Return the [x, y] coordinate for the center point of the cell that contains the specified text.  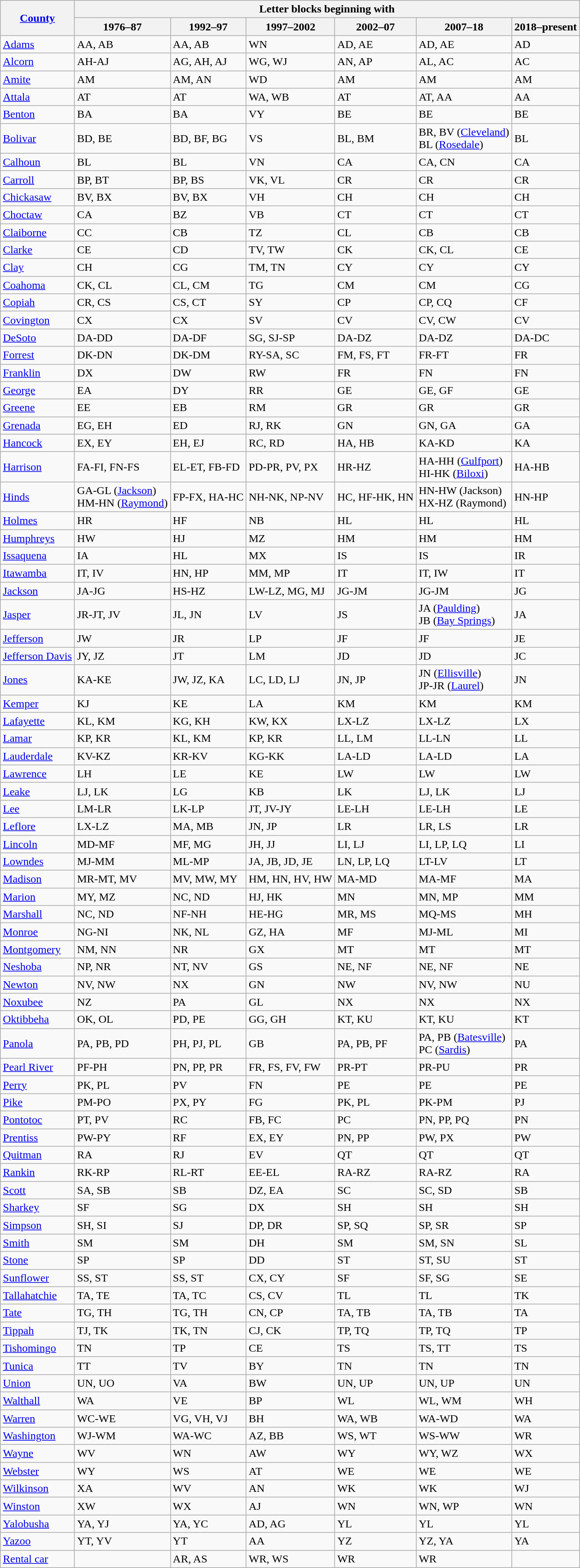
GS [290, 967]
PX, PY [208, 1102]
FR-FT [464, 355]
Grenada [38, 425]
WD [290, 79]
George [38, 390]
RM [290, 408]
BP, BT [122, 179]
EE [122, 408]
LT-LV [464, 862]
RF [208, 1137]
CS, CV [290, 1295]
SE [545, 1278]
HA-HB [545, 467]
Lowndes [38, 862]
PN, PP, PR [208, 1067]
LL-LN [464, 739]
MM [545, 897]
JE [545, 638]
JA (Paulding)JB (Bay Springs) [464, 614]
LI, LJ [375, 844]
NU [545, 984]
BD, BE [122, 138]
TV [208, 1365]
NG-NI [122, 932]
Stone [38, 1260]
CS, CT [208, 303]
Montgomery [38, 949]
Tate [38, 1313]
AH-AJ [122, 62]
Madison [38, 879]
VH [290, 197]
LI, LP, LQ [464, 844]
PA, PB, PF [375, 1043]
PN, PP, PQ [464, 1120]
Leflore [38, 826]
Scott [38, 1190]
YZ, YA [464, 1541]
PM-PO [122, 1102]
NT, NV [208, 967]
Franklin [38, 373]
PA, PB (Batesville)PC (Sardis) [464, 1043]
WL [375, 1401]
NE [545, 967]
AR, AS [208, 1559]
LC, LD, LJ [290, 680]
PF-PH [122, 1067]
Yalobusha [38, 1524]
TJ, TK [122, 1330]
SF, SG [464, 1278]
Rental car [38, 1559]
KG-KK [290, 756]
Marshall [38, 914]
GA-GL (Jackson)HM-HN (Raymond) [122, 496]
Jefferson Davis [38, 656]
TV, TW [290, 250]
2018–present [545, 27]
Amite [38, 79]
PV [208, 1085]
DK-DN [122, 355]
CL, CM [208, 285]
DW [208, 373]
LI [545, 844]
TK [545, 1295]
PR-PT [375, 1067]
HN-HW (Jackson)HX-HZ (Raymond) [464, 496]
YT, YV [122, 1541]
SC [375, 1190]
UN, UO [122, 1383]
Humphreys [38, 538]
MQ-MS [464, 914]
ML-MP [208, 862]
JW [122, 638]
PN, PP [375, 1137]
MI [545, 932]
EA [122, 390]
Leake [38, 791]
MR, MS [375, 914]
UN [545, 1383]
AZ, BB [290, 1436]
BP, BS [208, 179]
Pontotoc [38, 1120]
1976–87 [122, 27]
JW, JZ, KA [208, 680]
LM [290, 656]
GB [290, 1043]
JG [545, 591]
Harrison [38, 467]
BL, BM [375, 138]
CN, CP [290, 1313]
VB [290, 215]
IT, IV [122, 573]
Alcorn [38, 62]
IA [122, 556]
NF-NH [208, 914]
1997–2002 [290, 27]
SC, SD [464, 1190]
WS-WW [464, 1436]
GA [545, 425]
MY, MZ [122, 897]
2007–18 [464, 27]
HW [122, 538]
RC [208, 1120]
BD, BF, BG [208, 138]
GX [290, 949]
TM, TN [290, 268]
IT, IW [464, 573]
WA-WC [208, 1436]
Coahoma [38, 285]
JN (Ellisville)JP-JR (Laurel) [464, 680]
JA-JG [122, 591]
AD, AG [290, 1524]
RL-RT [208, 1173]
VG, VH, VJ [208, 1419]
Washington [38, 1436]
Adams [38, 44]
WN, WP [464, 1506]
OK, OL [122, 1019]
JA, JB, JD, JE [290, 862]
Chickasaw [38, 197]
AG, AH, AJ [208, 62]
PW [545, 1137]
BR, BV (Cleveland)BL (Rosedale) [464, 138]
Letter blocks beginning with [327, 9]
JS [375, 614]
DZ, EA [290, 1190]
NM, NN [122, 949]
Lincoln [38, 844]
HF [208, 520]
JT, JV-JY [290, 809]
KT [545, 1019]
Webster [38, 1471]
WC-WE [122, 1419]
MA, MB [208, 826]
DH [290, 1243]
LR, LS [464, 826]
Simpson [38, 1225]
Bolivar [38, 138]
Rankin [38, 1173]
HC, HF-HK, HN [375, 496]
KW, KX [290, 721]
GN, GA [464, 425]
XA [122, 1489]
CV, CW [464, 320]
TK, TN [208, 1330]
PD-PR, PV, PX [290, 467]
EL-ET, FB-FD [208, 467]
EV [290, 1155]
Benton [38, 114]
VK, VL [290, 179]
DA-DC [545, 338]
2002–07 [375, 27]
WJ [545, 1489]
CL [375, 232]
PD, PE [208, 1019]
NR [208, 949]
Itawamba [38, 573]
EH, EJ [208, 443]
Prentiss [38, 1137]
Tallahatchie [38, 1295]
Sharkey [38, 1208]
NK, NL [208, 932]
JL, JN [208, 614]
Holmes [38, 520]
Lawrence [38, 774]
RJ [208, 1155]
GL [290, 1002]
SJ [208, 1225]
Sunflower [38, 1278]
JR [208, 638]
CK [375, 250]
EG, EH [122, 425]
Quitman [38, 1155]
JR-JT, JV [122, 614]
JH, JJ [290, 844]
BY [290, 1365]
SP, SR [464, 1225]
LM-LR [122, 809]
FR, FS, FV, FW [290, 1067]
Monroe [38, 932]
FG [290, 1102]
Tishomingo [38, 1348]
Yazoo [38, 1541]
HJ [208, 538]
HE-HG [290, 914]
Union [38, 1383]
CR, CS [122, 303]
Tippah [38, 1330]
PN [545, 1120]
MD-MF [122, 844]
MM, MP [290, 573]
LL [545, 739]
FP-FX, HA-HC [208, 496]
TG [290, 285]
MA-MF [464, 879]
DD [290, 1260]
WG, WJ [290, 62]
Lafayette [38, 721]
SY [290, 303]
KB [290, 791]
HA-HH (Gulfport)HI-HK (Biloxi) [464, 467]
VY [290, 114]
YZ [375, 1541]
Walthall [38, 1401]
ST, SU [464, 1260]
YA [545, 1541]
EB [208, 408]
PJ [545, 1102]
DA-DD [122, 338]
AM, AN [208, 79]
Jasper [38, 614]
LN, LP, LQ [375, 862]
LX [545, 721]
Noxubee [38, 1002]
FM, FS, FT [375, 355]
EE-EL [290, 1173]
VS [290, 138]
RY-SA, SC [290, 355]
KG, KH [208, 721]
BH [290, 1419]
CJ, CK [290, 1330]
LK-LP [208, 809]
Copiah [38, 303]
Lamar [38, 739]
AW [290, 1454]
CX, CY [290, 1278]
LP [290, 638]
KJ [122, 704]
Newton [38, 984]
DY [208, 390]
Choctaw [38, 215]
NZ [122, 1002]
VE [208, 1401]
RW [290, 373]
Wayne [38, 1454]
Issaquena [38, 556]
LH [122, 774]
BW [290, 1383]
XW [122, 1506]
1992–97 [208, 27]
DK-DM [208, 355]
DA-DF [208, 338]
CP [375, 303]
CA, CN [464, 162]
Kemper [38, 704]
KA [545, 443]
MA [545, 879]
Oktibbeha [38, 1019]
MA-MD [375, 879]
Lee [38, 809]
Carroll [38, 179]
HJ, HK [290, 897]
VN [290, 162]
TS, TT [464, 1348]
Warren [38, 1419]
MZ [290, 538]
NP, NR [122, 967]
Marion [38, 897]
MX [290, 556]
AN [290, 1489]
Perry [38, 1085]
Jefferson [38, 638]
Pearl River [38, 1067]
Pike [38, 1102]
ED [208, 425]
MJ-MM [122, 862]
RJ, RK [290, 425]
MR-MT, MV [122, 879]
MF, MG [208, 844]
Claiborne [38, 232]
JT [208, 656]
Calhoun [38, 162]
PK-PM [464, 1102]
SP, SQ [375, 1225]
PR [545, 1067]
Lauderdale [38, 756]
Winston [38, 1506]
WY, WZ [464, 1454]
NW [375, 984]
PC [375, 1120]
TZ [290, 232]
LW-LZ, MG, MJ [290, 591]
CC [122, 232]
KA-KE [122, 680]
KR-KV [208, 756]
Neshoba [38, 967]
HS-HZ [208, 591]
MV, MW, MY [208, 879]
AJ [290, 1506]
CD [208, 250]
HR [122, 520]
Wilkinson [38, 1489]
LL, LM [375, 739]
Tunica [38, 1365]
NH-NK, NP-NV [290, 496]
HN, HP [208, 573]
RK-RP [122, 1173]
AC [545, 62]
TT [122, 1365]
Smith [38, 1243]
BZ [208, 215]
Clay [38, 268]
CP, CQ [464, 303]
WR, WS [290, 1559]
WJ-WM [122, 1436]
Jones [38, 680]
YA, YJ [122, 1524]
TA, TC [208, 1295]
GZ, HA [290, 932]
JC [545, 656]
PR-PU [464, 1067]
SG [208, 1208]
LG [208, 791]
SM, SN [464, 1243]
MN, MP [464, 897]
NB [290, 520]
HN-HP [545, 496]
JY, JZ [122, 656]
VA [208, 1383]
LK [375, 791]
LJ [545, 791]
Hancock [38, 443]
MJ-ML [464, 932]
HA, HB [375, 443]
Panola [38, 1043]
Covington [38, 320]
DP, DR [290, 1225]
Forrest [38, 355]
HM, HN, HV, HW [290, 879]
TA [545, 1313]
AT, AA [464, 97]
SH, SI [122, 1225]
FA-FI, FN-FS [122, 467]
IR [545, 556]
WA-WD [464, 1419]
RR [290, 390]
PH, PJ, PL [208, 1043]
SV [290, 320]
JA [545, 614]
Jackson [38, 591]
SL [545, 1243]
Clarke [38, 250]
County [38, 18]
CF [545, 303]
PW-PY [122, 1137]
YT [208, 1541]
HR-HZ [375, 467]
Attala [38, 97]
DeSoto [38, 338]
PA, PB, PD [122, 1043]
KA-KD [464, 443]
AD [545, 44]
MH [545, 914]
Hinds [38, 496]
WS, WT [375, 1436]
TA, TE [122, 1295]
GE, GF [464, 390]
GG, GH [290, 1019]
AN, AP [375, 62]
WS [208, 1471]
PW, PX [464, 1137]
KV-KZ [122, 756]
SG, SJ-SP [290, 338]
LT [545, 862]
BP [290, 1401]
RC, RD [290, 443]
MN [375, 897]
WH [545, 1401]
LV [290, 614]
SA, SB [122, 1190]
Greene [38, 408]
JN [545, 680]
AL, AC [464, 62]
PT, PV [122, 1120]
YA, YC [208, 1524]
WL, WM [464, 1401]
MF [375, 932]
FB, FC [290, 1120]
